Pinpoint the cell where the given text exists, returning its (X, Y) midpoint coordinate. 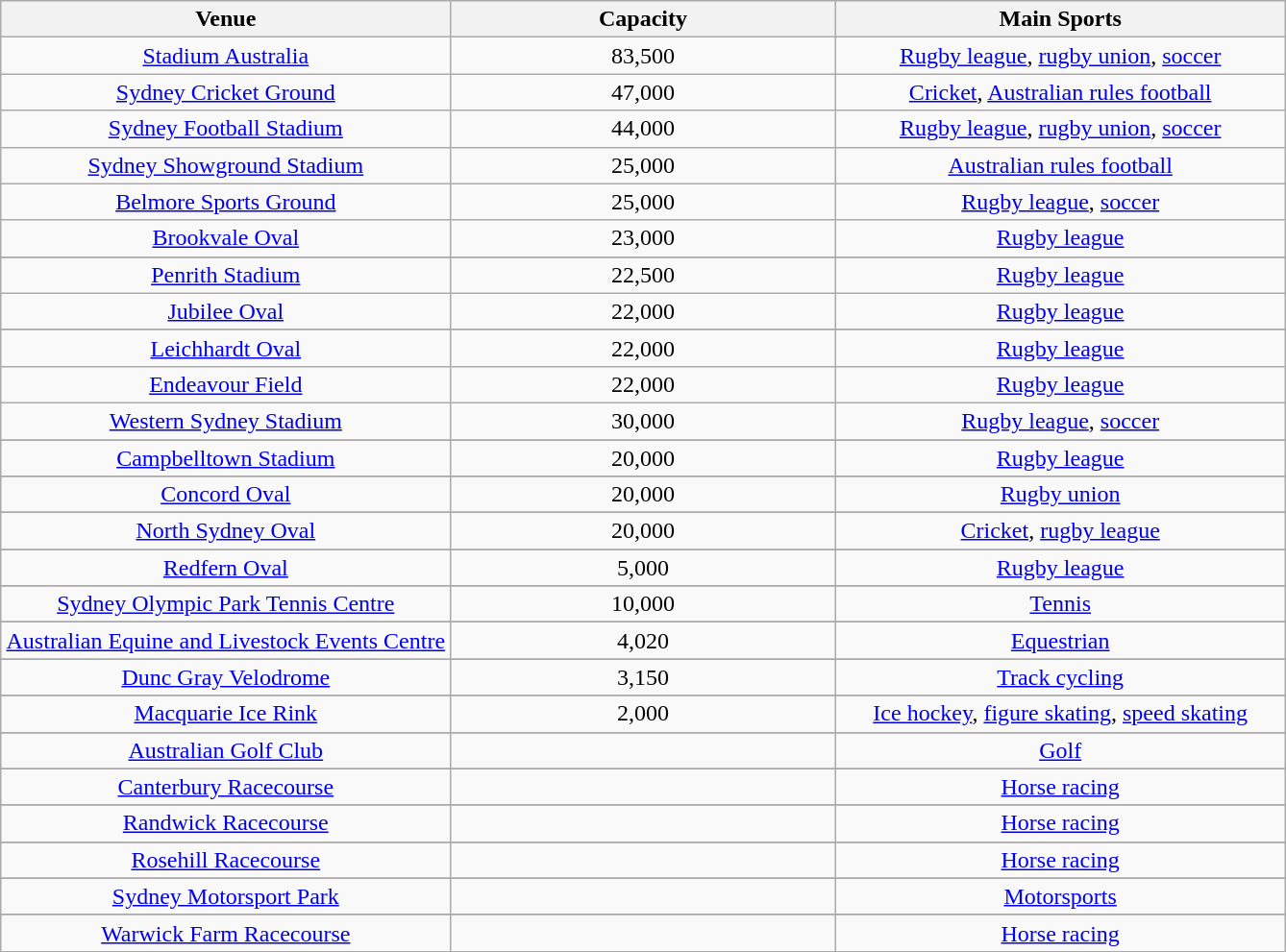
Equestrian (1060, 641)
Motorsports (1060, 896)
Sydney Olympic Park Tennis Centre (226, 604)
Redfern Oval (226, 568)
Cricket, Australian rules football (1060, 92)
Capacity (644, 19)
Australian rules football (1060, 165)
44,000 (644, 129)
Penrith Stadium (226, 275)
Main Sports (1060, 19)
Sydney Motorsport Park (226, 896)
Randwick Racecourse (226, 823)
Sydney Football Stadium (226, 129)
Australian Equine and Livestock Events Centre (226, 641)
Leichhardt Oval (226, 348)
3,150 (644, 677)
Endeavour Field (226, 384)
23,000 (644, 238)
83,500 (644, 56)
Concord Oval (226, 495)
Brookvale Oval (226, 238)
Cricket, rugby league (1060, 531)
Ice hockey, figure skating, speed skating (1060, 714)
Tennis (1060, 604)
Canterbury Racecourse (226, 787)
Stadium Australia (226, 56)
22,500 (644, 275)
Jubilee Oval (226, 311)
10,000 (644, 604)
4,020 (644, 641)
Golf (1060, 750)
Sydney Showground Stadium (226, 165)
Belmore Sports Ground (226, 202)
5,000 (644, 568)
Rugby union (1060, 495)
Venue (226, 19)
Macquarie Ice Rink (226, 714)
47,000 (644, 92)
Australian Golf Club (226, 750)
2,000 (644, 714)
Dunc Gray Velodrome (226, 677)
Campbelltown Stadium (226, 458)
Western Sydney Stadium (226, 421)
North Sydney Oval (226, 531)
Rosehill Racecourse (226, 860)
Warwick Farm Racecourse (226, 933)
30,000 (644, 421)
Sydney Cricket Ground (226, 92)
Track cycling (1060, 677)
